Provide the [x, y] coordinate of the cell's center where the given text is located.  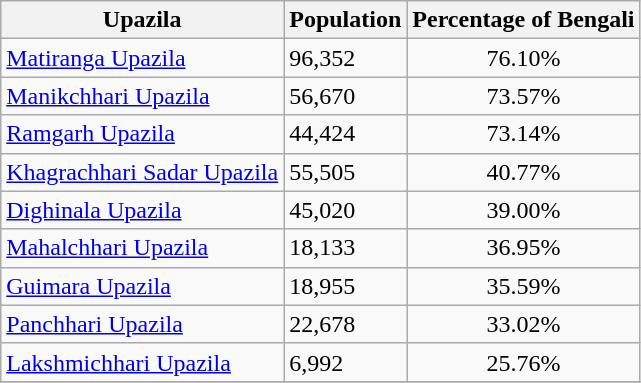
Khagrachhari Sadar Upazila [142, 172]
Mahalchhari Upazila [142, 248]
Upazila [142, 20]
22,678 [346, 324]
Lakshmichhari Upazila [142, 362]
55,505 [346, 172]
73.57% [524, 96]
44,424 [346, 134]
Percentage of Bengali [524, 20]
Guimara Upazila [142, 286]
Matiranga Upazila [142, 58]
Dighinala Upazila [142, 210]
Panchhari Upazila [142, 324]
33.02% [524, 324]
18,955 [346, 286]
36.95% [524, 248]
39.00% [524, 210]
45,020 [346, 210]
Population [346, 20]
6,992 [346, 362]
40.77% [524, 172]
35.59% [524, 286]
Ramgarh Upazila [142, 134]
Manikchhari Upazila [142, 96]
18,133 [346, 248]
25.76% [524, 362]
76.10% [524, 58]
96,352 [346, 58]
73.14% [524, 134]
56,670 [346, 96]
